Search for the cell housing the specified text and yield its (X, Y) center coordinate. 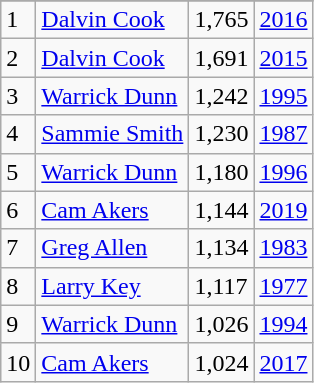
1,180 (222, 172)
6 (18, 210)
1983 (284, 248)
Greg Allen (112, 248)
7 (18, 248)
1,230 (222, 134)
9 (18, 324)
2 (18, 58)
1,134 (222, 248)
2015 (284, 58)
1977 (284, 286)
1987 (284, 134)
2017 (284, 362)
4 (18, 134)
Sammie Smith (112, 134)
5 (18, 172)
1 (18, 20)
1,144 (222, 210)
1,024 (222, 362)
8 (18, 286)
2019 (284, 210)
Larry Key (112, 286)
1,026 (222, 324)
1996 (284, 172)
10 (18, 362)
1,117 (222, 286)
2016 (284, 20)
1995 (284, 96)
1,242 (222, 96)
1994 (284, 324)
1,765 (222, 20)
1,691 (222, 58)
3 (18, 96)
